Return [x, y] of the center of cell containing provided text 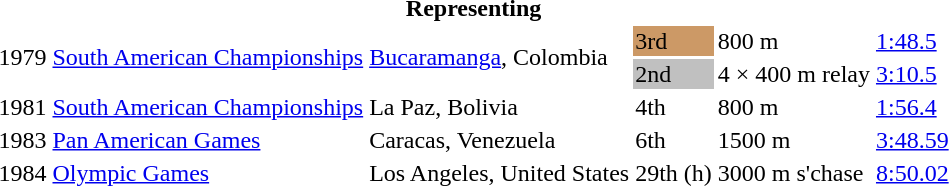
Caracas, Venezuela [500, 140]
1500 m [794, 140]
6th [674, 140]
3rd [674, 41]
La Paz, Bolivia [500, 107]
Bucaramanga, Colombia [500, 58]
Pan American Games [208, 140]
2nd [674, 74]
4 × 400 m relay [794, 74]
4th [674, 107]
